Search for the cell housing the specified text and yield its [X, Y] center coordinate. 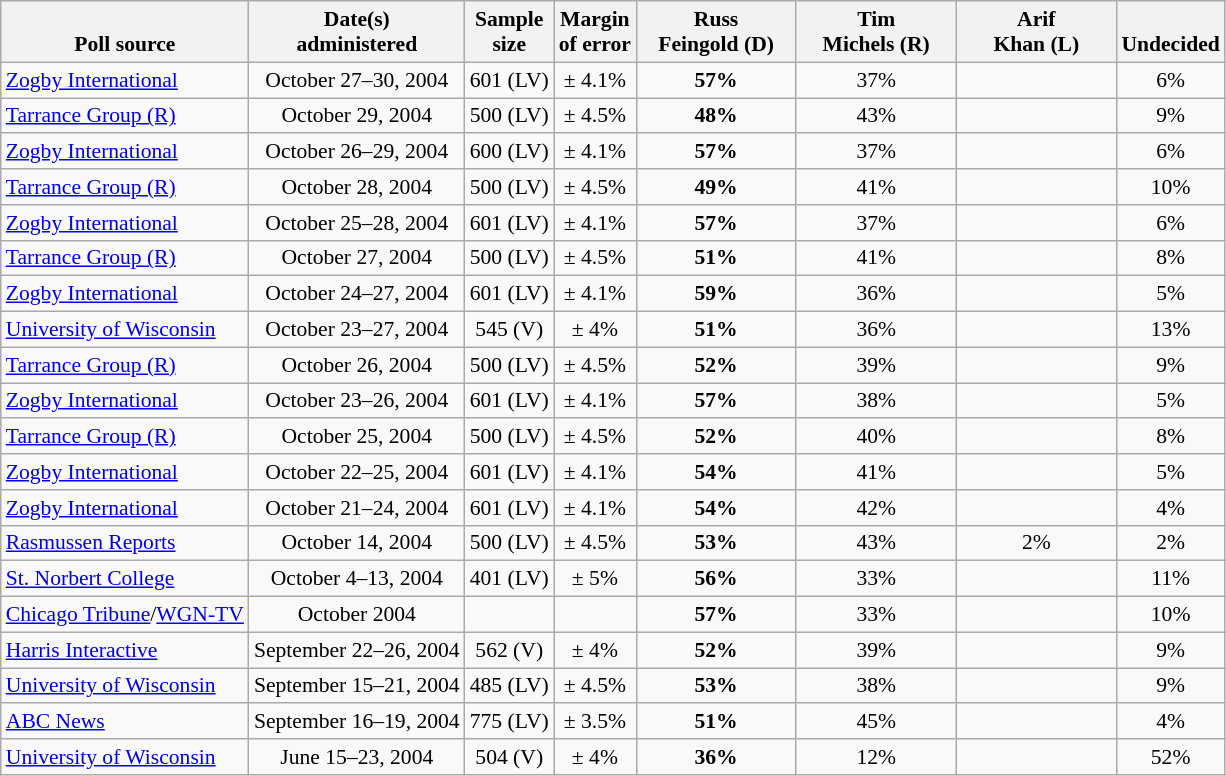
RussFeingold (D) [716, 32]
Chicago Tribune/WGN-TV [125, 615]
October 21–24, 2004 [357, 508]
48% [716, 116]
401 (LV) [510, 579]
October 25–28, 2004 [357, 223]
October 26, 2004 [357, 365]
± 3.5% [595, 722]
Poll source [125, 32]
October 26–29, 2004 [357, 152]
September 15–21, 2004 [357, 686]
545 (V) [510, 330]
49% [716, 187]
ArifKhan (L) [1036, 32]
45% [876, 722]
October 14, 2004 [357, 543]
775 (LV) [510, 722]
October 22–25, 2004 [357, 472]
October 28, 2004 [357, 187]
40% [876, 437]
October 2004 [357, 615]
Samplesize [510, 32]
42% [876, 508]
October 24–27, 2004 [357, 294]
600 (LV) [510, 152]
11% [1170, 579]
504 (V) [510, 757]
56% [716, 579]
October 27, 2004 [357, 258]
Rasmussen Reports [125, 543]
September 16–19, 2004 [357, 722]
Date(s)administered [357, 32]
± 5% [595, 579]
June 15–23, 2004 [357, 757]
13% [1170, 330]
Harris Interactive [125, 650]
St. Norbert College [125, 579]
October 4–13, 2004 [357, 579]
TimMichels (R) [876, 32]
October 29, 2004 [357, 116]
ABC News [125, 722]
562 (V) [510, 650]
59% [716, 294]
Marginof error [595, 32]
September 22–26, 2004 [357, 650]
October 23–27, 2004 [357, 330]
Undecided [1170, 32]
October 25, 2004 [357, 437]
12% [876, 757]
485 (LV) [510, 686]
October 23–26, 2004 [357, 401]
October 27–30, 2004 [357, 80]
